Scan for the cell matching the given text and deliver its (x, y) coordinate at center. 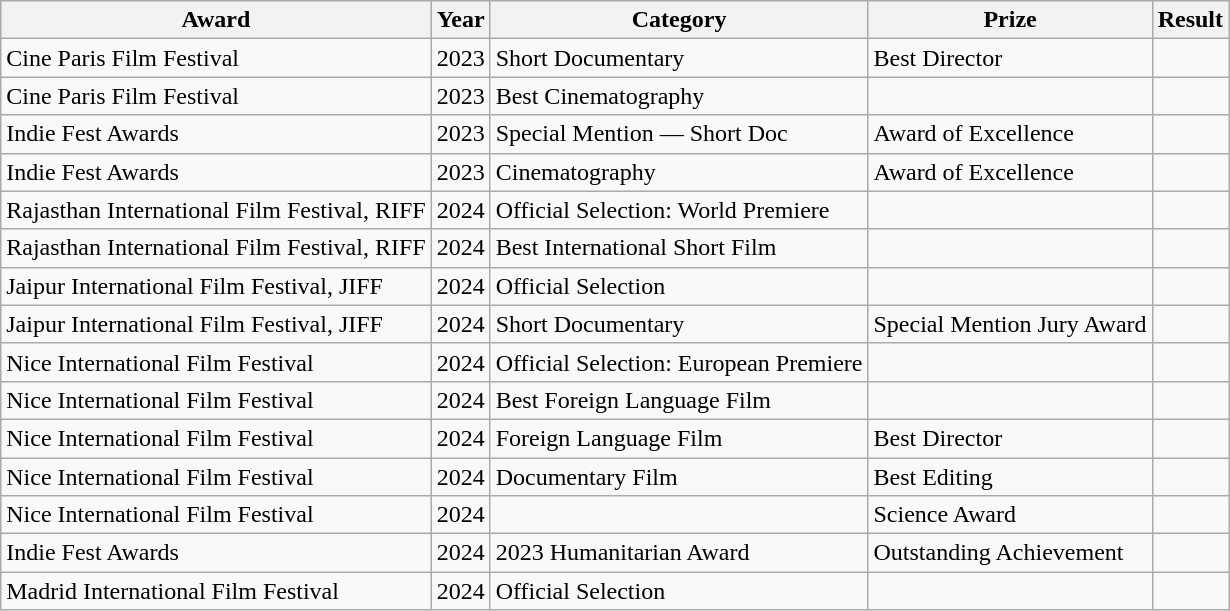
Official Selection: World Premiere (679, 210)
Prize (1010, 20)
Foreign Language Film (679, 438)
Award (216, 20)
Best Editing (1010, 477)
Best Cinematography (679, 96)
Cinematography (679, 172)
Madrid International Film Festival (216, 591)
Best International Short Film (679, 248)
Documentary Film (679, 477)
Special Mention — Short Doc (679, 134)
Outstanding Achievement (1010, 553)
2023 Humanitarian Award (679, 553)
Category (679, 20)
Science Award (1010, 515)
Special Mention Jury Award (1010, 324)
Best Foreign Language Film (679, 400)
Official Selection: European Premiere (679, 362)
Result (1190, 20)
Year (460, 20)
